Identify which cell holds the provided text, then report its [X, Y] central coordinate. 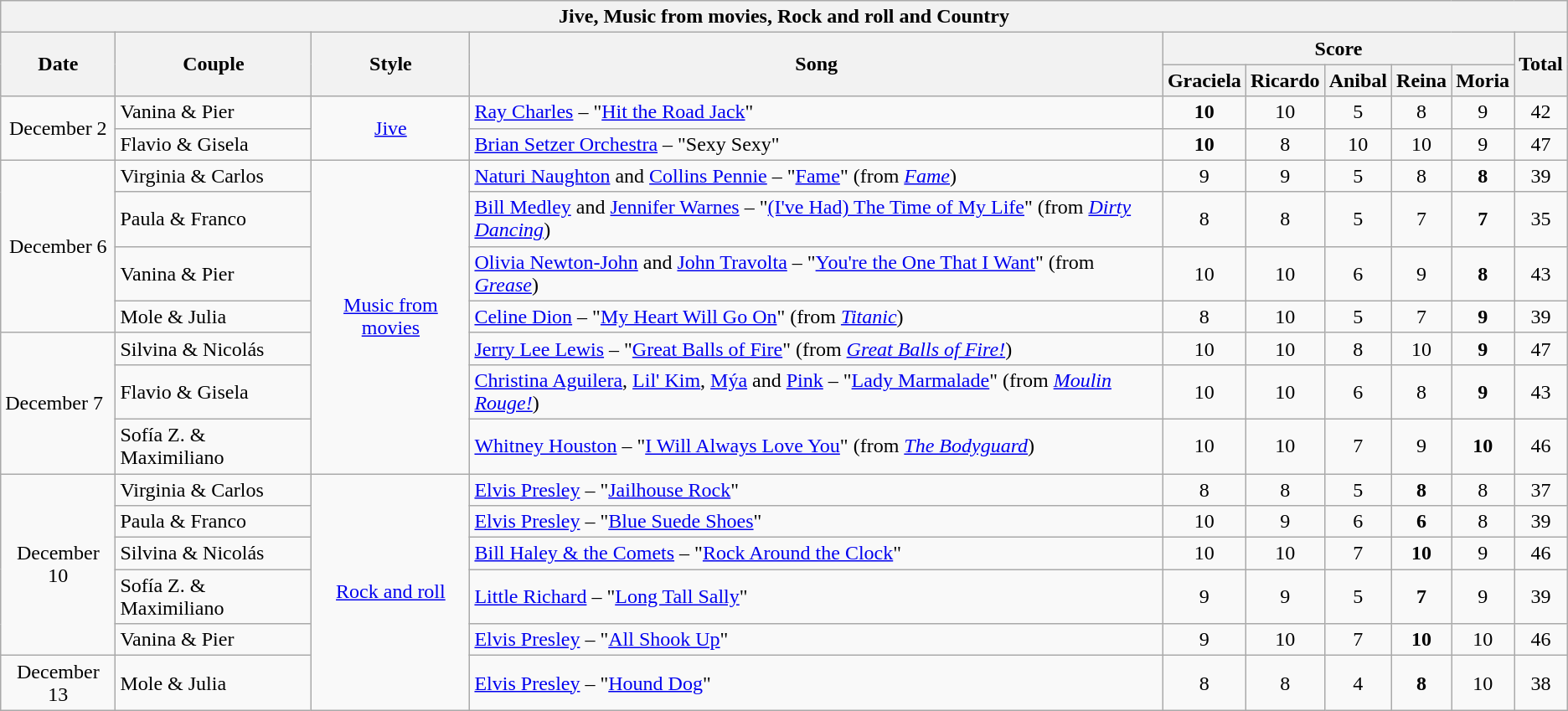
Jive, Music from movies, Rock and roll and Country [784, 17]
Rock and roll [390, 592]
December 2 [59, 128]
Naturi Naughton and Collins Pennie – "Fame" (from Fame) [816, 176]
Graciela [1204, 80]
Score [1338, 49]
December 7 [59, 403]
Elvis Presley – "All Shook Up" [816, 640]
Whitney Houston – "I Will Always Love You" (from The Bodyguard) [816, 446]
December 6 [59, 246]
Brian Setzer Orchestra – "Sexy Sexy" [816, 144]
Music from movies [390, 317]
Couple [214, 64]
Reina [1422, 80]
Ray Charles – "Hit the Road Jack" [816, 112]
Jive [390, 128]
35 [1541, 219]
Olivia Newton-John and John Travolta – "You're the One That I Want" (from Grease) [816, 273]
Moria [1483, 80]
December 13 [59, 683]
Total [1541, 64]
Style [390, 64]
Bill Haley & the Comets – "Rock Around the Clock" [816, 554]
4 [1358, 683]
Jerry Lee Lewis – "Great Balls of Fire" (from Great Balls of Fire!) [816, 348]
Christina Aguilera, Lil' Kim, Mýa and Pink – "Lady Marmalade" (from Moulin Rouge!) [816, 392]
Celine Dion – "My Heart Will Go On" (from Titanic) [816, 317]
Song [816, 64]
Elvis Presley – "Blue Suede Shoes" [816, 522]
Little Richard – "Long Tall Sally" [816, 596]
December 10 [59, 564]
42 [1541, 112]
Elvis Presley – "Hound Dog" [816, 683]
Anibal [1358, 80]
Ricardo [1285, 80]
Bill Medley and Jennifer Warnes – "(I've Had) The Time of My Life" (from Dirty Dancing) [816, 219]
38 [1541, 683]
Date [59, 64]
37 [1541, 490]
Elvis Presley – "Jailhouse Rock" [816, 490]
